Capture the cell that displays the provided text and extract its [X, Y] central coordinate. 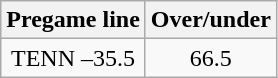
TENN –35.5 [74, 58]
66.5 [210, 58]
Over/under [210, 20]
Pregame line [74, 20]
